For the text-containing cell, return its midpoint in (x, y) coordinate format. 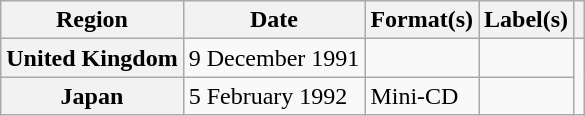
5 February 1992 (274, 96)
Region (92, 20)
Japan (92, 96)
Mini-CD (422, 96)
Format(s) (422, 20)
Label(s) (526, 20)
Date (274, 20)
9 December 1991 (274, 58)
United Kingdom (92, 58)
